Identify which cell holds the provided text, then report its (x, y) central coordinate. 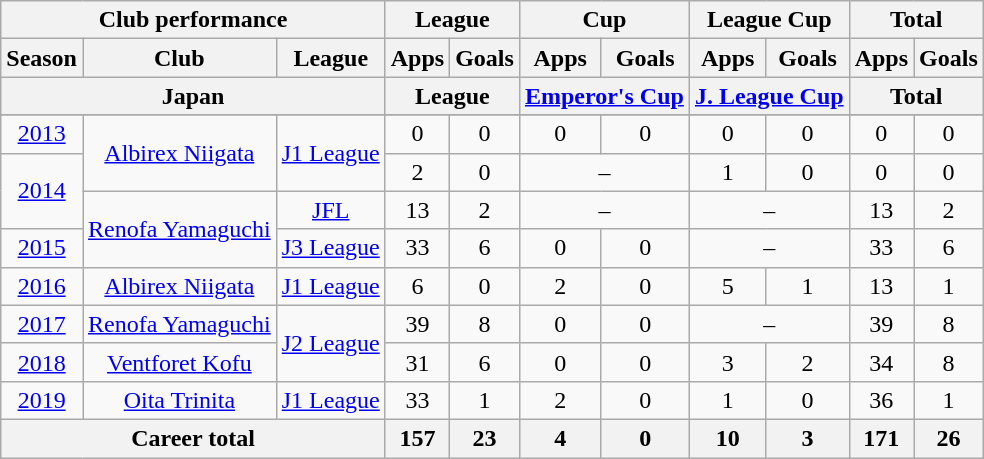
34 (881, 362)
157 (417, 438)
171 (881, 438)
Oita Trinita (179, 400)
League Cup (769, 20)
2017 (42, 324)
Cup (604, 20)
2014 (42, 191)
2019 (42, 400)
36 (881, 400)
Club performance (193, 20)
Career total (193, 438)
2016 (42, 286)
JFL (330, 210)
5 (728, 286)
2018 (42, 362)
Emperor's Cup (604, 96)
Ventforet Kofu (179, 362)
Club (179, 58)
26 (949, 438)
J2 League (330, 343)
2013 (42, 134)
J3 League (330, 248)
10 (728, 438)
2015 (42, 248)
Season (42, 58)
Japan (193, 96)
J. League Cup (769, 96)
31 (417, 362)
23 (485, 438)
4 (560, 438)
